Determine the (X, Y) coordinate at the center of the cell enclosing the given text.  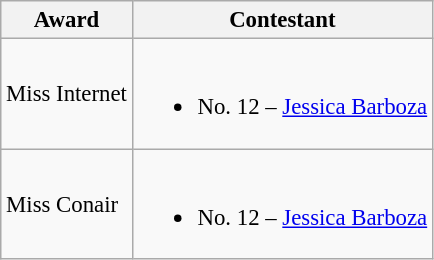
Miss Conair (66, 204)
Miss Internet (66, 94)
Award (66, 20)
Contestant (282, 20)
